From the cell containing the given text, extract its center point as (x, y) coordinate. 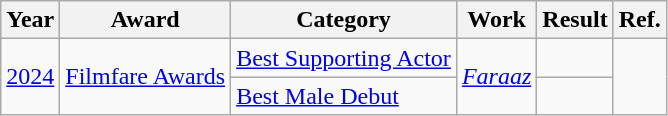
Faraaz (496, 77)
Best Male Debut (344, 96)
Filmfare Awards (146, 77)
Result (575, 20)
Work (496, 20)
Award (146, 20)
2024 (30, 77)
Ref. (640, 20)
Best Supporting Actor (344, 58)
Year (30, 20)
Category (344, 20)
